For the text-containing cell, return its midpoint in (X, Y) coordinate format. 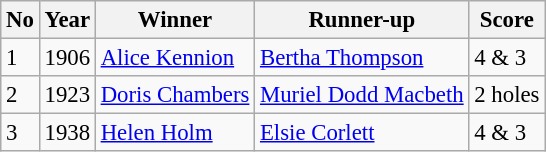
2 holes (507, 95)
Winner (174, 20)
Alice Kennion (174, 58)
3 (20, 133)
Score (507, 20)
2 (20, 95)
1906 (67, 58)
Bertha Thompson (362, 58)
Runner-up (362, 20)
Muriel Dodd Macbeth (362, 95)
1 (20, 58)
1923 (67, 95)
Helen Holm (174, 133)
Elsie Corlett (362, 133)
No (20, 20)
Year (67, 20)
Doris Chambers (174, 95)
1938 (67, 133)
